Scan for the cell matching the given text and deliver its [X, Y] coordinate at center. 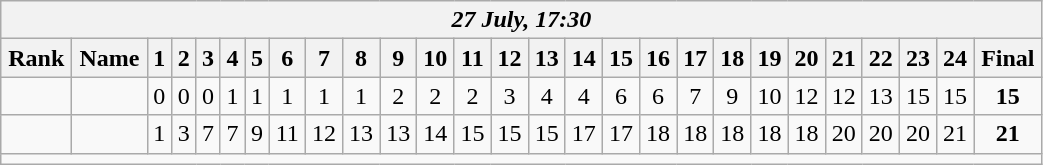
16 [658, 58]
22 [880, 58]
Final [1008, 58]
5 [257, 58]
8 [360, 58]
23 [918, 58]
19 [770, 58]
Name [110, 58]
27 July, 17:30 [522, 20]
24 [954, 58]
Rank [36, 58]
